Determine the [x, y] coordinate at the center of the cell enclosing the given text.  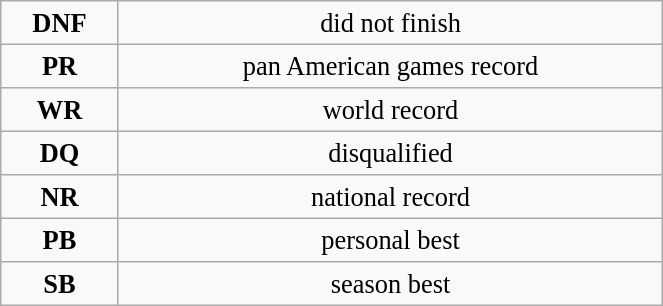
personal best [390, 240]
season best [390, 284]
PB [60, 240]
SB [60, 284]
PR [60, 66]
WR [60, 109]
world record [390, 109]
DNF [60, 22]
disqualified [390, 153]
NR [60, 197]
did not finish [390, 22]
national record [390, 197]
DQ [60, 153]
pan American games record [390, 66]
